Provide the [X, Y] coordinate of the cell's center where the given text is located.  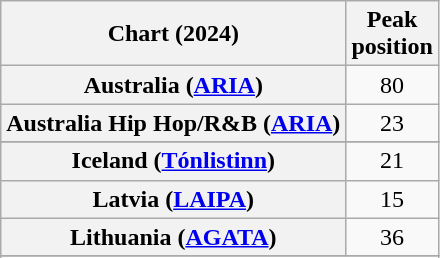
Australia (ARIA) [174, 85]
80 [392, 85]
Peakposition [392, 34]
Iceland (Tónlistinn) [174, 161]
Australia Hip Hop/R&B (ARIA) [174, 123]
36 [392, 237]
Latvia (LAIPA) [174, 199]
23 [392, 123]
Chart (2024) [174, 34]
15 [392, 199]
Lithuania (AGATA) [174, 237]
21 [392, 161]
